Extract the [X, Y] coordinate from the center of the cell holding the provided text.  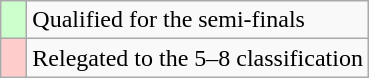
Qualified for the semi-finals [198, 20]
Relegated to the 5–8 classification [198, 58]
